Identify which cell holds the provided text, then report its (x, y) central coordinate. 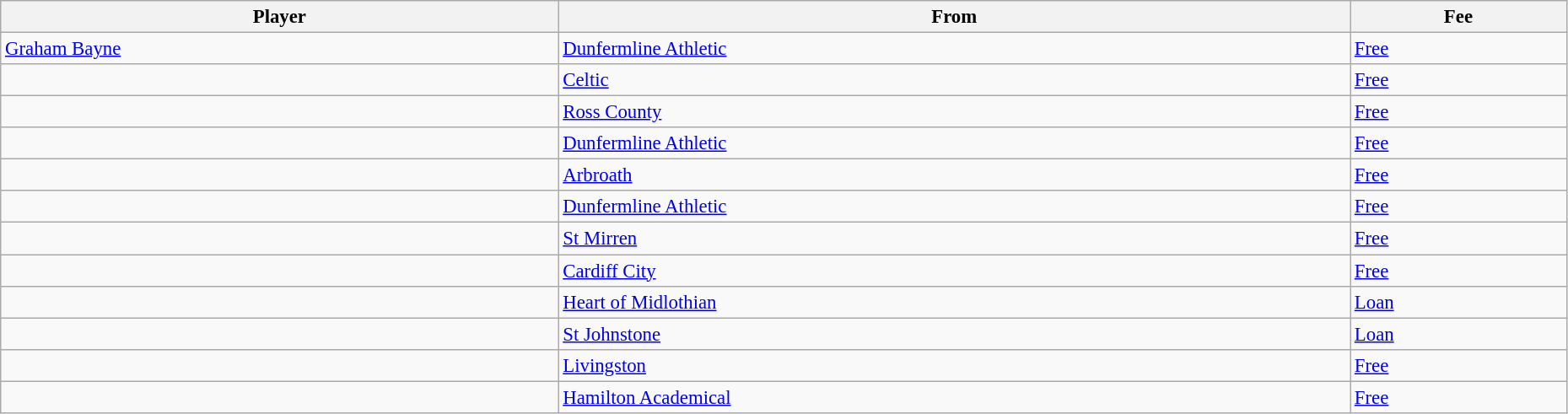
Ross County (955, 112)
Hamilton Academical (955, 397)
Fee (1459, 17)
Celtic (955, 80)
From (955, 17)
Player (280, 17)
St Mirren (955, 239)
Heart of Midlothian (955, 302)
Arbroath (955, 175)
Cardiff City (955, 271)
St Johnstone (955, 334)
Graham Bayne (280, 49)
Livingston (955, 365)
